Identify which cell holds the provided text, then report its [X, Y] central coordinate. 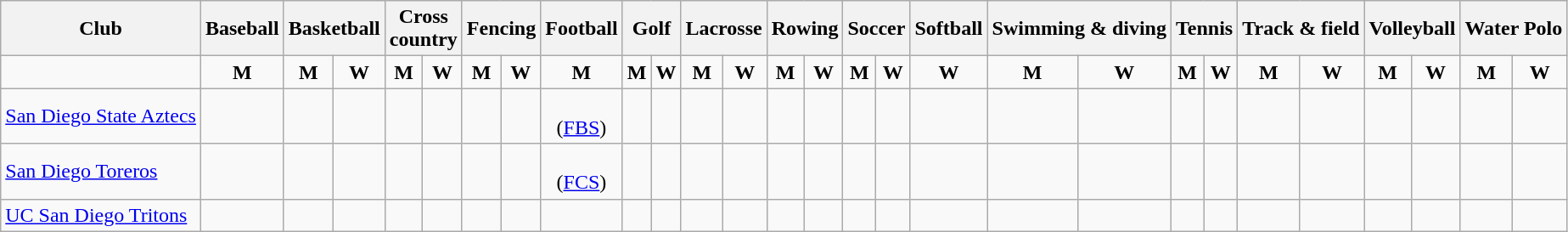
Water Polo [1514, 29]
Soccer [876, 29]
UC San Diego Tritons [101, 215]
Club [101, 29]
(FBS) [582, 116]
Softball [949, 29]
Football [582, 29]
San Diego Toreros [101, 172]
Swimming & diving [1079, 29]
Baseball [242, 29]
(FCS) [582, 172]
Fencing [501, 29]
Golf [652, 29]
Basketball [334, 29]
Crosscountry [423, 29]
San Diego State Aztecs [101, 116]
Rowing [805, 29]
Volleyball [1413, 29]
Lacrosse [723, 29]
Tennis [1204, 29]
Track & field [1301, 29]
